Extract the (X, Y) coordinate from the center of the cell holding the provided text.  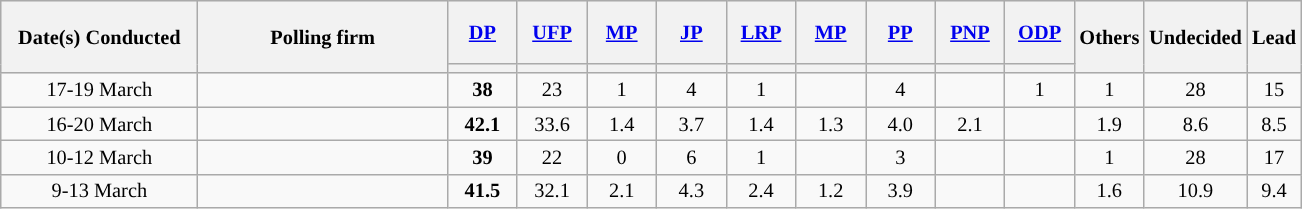
3 (901, 158)
33.6 (552, 124)
PNP (970, 32)
Undecided (1196, 38)
4.3 (692, 191)
9.4 (1274, 191)
38 (483, 90)
3.7 (692, 124)
4.0 (901, 124)
0 (622, 158)
2.4 (761, 191)
32.1 (552, 191)
8.5 (1274, 124)
10.9 (1196, 191)
17-19 March (100, 90)
JP (692, 32)
DP (483, 32)
Polling firm (323, 38)
15 (1274, 90)
LRP (761, 32)
10-12 March (100, 158)
1.2 (831, 191)
16-20 March (100, 124)
3.9 (901, 191)
Date(s) Conducted (100, 38)
Lead (1274, 38)
23 (552, 90)
ODP (1040, 32)
UFP (552, 32)
8.6 (1196, 124)
42.1 (483, 124)
22 (552, 158)
1.3 (831, 124)
6 (692, 158)
1.9 (1109, 124)
PP (901, 32)
1.6 (1109, 191)
39 (483, 158)
17 (1274, 158)
41.5 (483, 191)
Others (1109, 38)
9-13 March (100, 191)
